Return the (x, y) coordinate for the center point of the cell that contains the specified text.  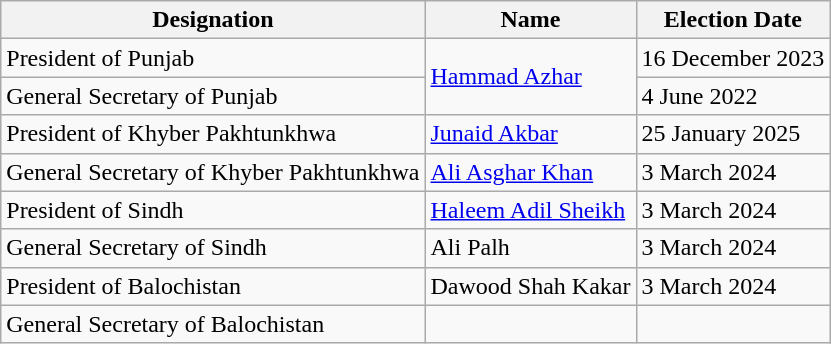
Junaid Akbar (530, 134)
16 December 2023 (733, 58)
Election Date (733, 20)
4 June 2022 (733, 96)
President of Punjab (213, 58)
Hammad Azhar (530, 77)
Designation (213, 20)
25 January 2025 (733, 134)
Dawood Shah Kakar (530, 286)
President of Balochistan (213, 286)
General Secretary of Sindh (213, 248)
Name (530, 20)
President of Sindh (213, 210)
Ali Palh (530, 248)
General Secretary of Khyber Pakhtunkhwa (213, 172)
Ali Asghar Khan (530, 172)
Haleem Adil Sheikh (530, 210)
General Secretary of Punjab (213, 96)
President of Khyber Pakhtunkhwa (213, 134)
General Secretary of Balochistan (213, 324)
